From the cell containing the given text, extract its center point as [X, Y] coordinate. 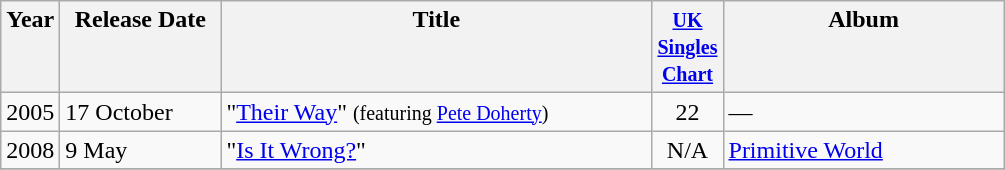
2008 [30, 150]
Primitive World [864, 150]
— [864, 112]
2005 [30, 112]
9 May [140, 150]
"Their Way" (featuring Pete Doherty) [436, 112]
N/A [688, 150]
22 [688, 112]
UK Singles Chart [688, 47]
Album [864, 47]
17 October [140, 112]
Title [436, 47]
"Is It Wrong?" [436, 150]
Release Date [140, 47]
Year [30, 47]
